Scan for the cell matching the given text and deliver its [x, y] coordinate at center. 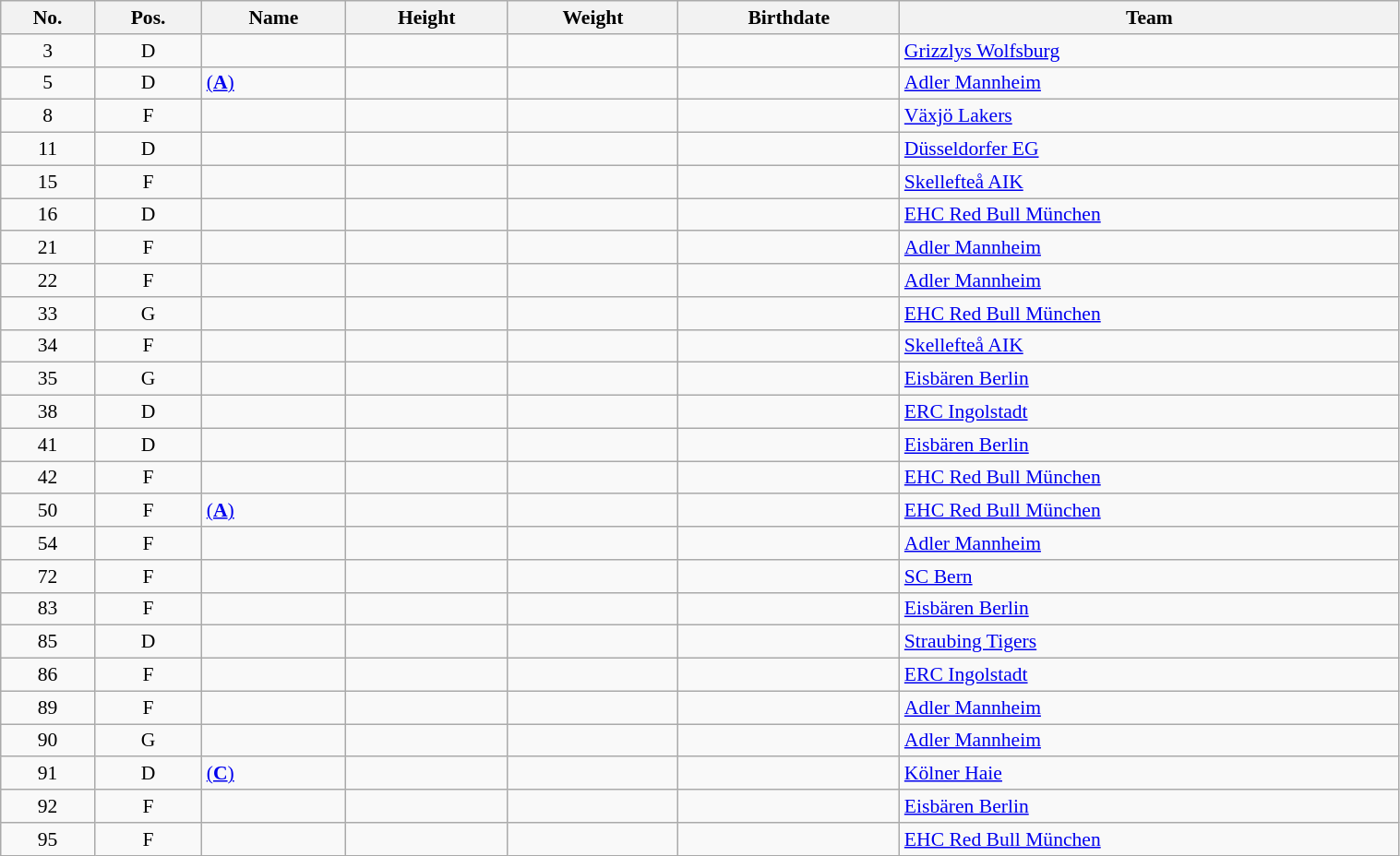
38 [48, 412]
Weight [592, 18]
91 [48, 774]
95 [48, 839]
Height [426, 18]
34 [48, 346]
Name [274, 18]
16 [48, 215]
72 [48, 577]
50 [48, 511]
Växjö Lakers [1150, 116]
Pos. [148, 18]
3 [48, 51]
92 [48, 806]
11 [48, 149]
22 [48, 280]
21 [48, 248]
(C) [274, 774]
Düsseldorfer EG [1150, 149]
Grizzlys Wolfsburg [1150, 51]
SC Bern [1150, 577]
90 [48, 741]
No. [48, 18]
86 [48, 675]
89 [48, 707]
42 [48, 478]
15 [48, 182]
33 [48, 314]
Birthdate [789, 18]
85 [48, 642]
5 [48, 83]
Kölner Haie [1150, 774]
41 [48, 445]
54 [48, 543]
Team [1150, 18]
35 [48, 379]
8 [48, 116]
83 [48, 609]
Straubing Tigers [1150, 642]
